Output the (x, y) coordinate of the center of the cell containing the given text.  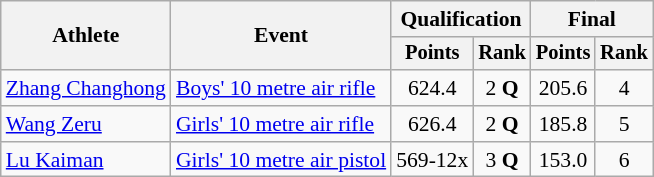
Wang Zeru (86, 124)
205.6 (563, 88)
624.4 (432, 88)
Final (592, 19)
Qualification (461, 19)
Athlete (86, 36)
Zhang Changhong (86, 88)
Event (281, 36)
5 (624, 124)
4 (624, 88)
Girls' 10 metre air rifle (281, 124)
Boys' 10 metre air rifle (281, 88)
626.4 (432, 124)
185.8 (563, 124)
